Capture the cell that displays the provided text and extract its (x, y) central coordinate. 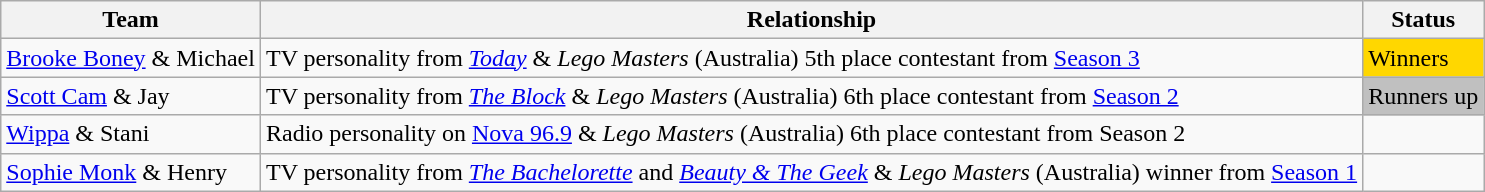
Runners up (1424, 96)
TV personality from The Bachelorette and Beauty & The Geek & Lego Masters (Australia) winner from Season 1 (811, 172)
TV personality from Today & Lego Masters (Australia) 5th place contestant from Season 3 (811, 58)
Status (1424, 20)
Radio personality on Nova 96.9 & Lego Masters (Australia) 6th place contestant from Season 2 (811, 134)
Scott Cam & Jay (131, 96)
Brooke Boney & Michael (131, 58)
Team (131, 20)
TV personality from The Block & Lego Masters (Australia) 6th place contestant from Season 2 (811, 96)
Winners (1424, 58)
Wippa & Stani (131, 134)
Relationship (811, 20)
Sophie Monk & Henry (131, 172)
